Search for the cell housing the specified text and yield its (X, Y) center coordinate. 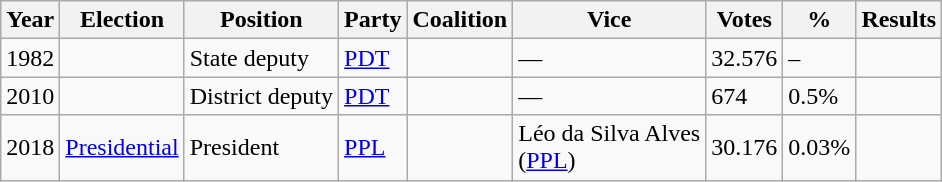
0.5% (820, 96)
PPL (373, 148)
% (820, 20)
Vice (610, 20)
Party (373, 20)
Votes (744, 20)
Year (30, 20)
President (261, 148)
Position (261, 20)
Presidential (122, 148)
1982 (30, 58)
Léo da Silva Alves (PPL) (610, 148)
District deputy (261, 96)
State deputy (261, 58)
30.176 (744, 148)
– (820, 58)
2010 (30, 96)
2018 (30, 148)
Results (899, 20)
32.576 (744, 58)
Election (122, 20)
Coalition (460, 20)
0.03% (820, 148)
674 (744, 96)
